From the cell containing the given text, extract its center point as (x, y) coordinate. 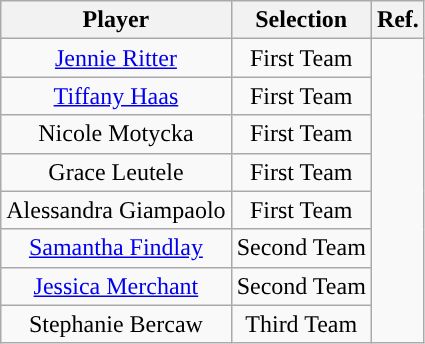
Samantha Findlay (116, 248)
Alessandra Giampaolo (116, 210)
Nicole Motycka (116, 134)
Jennie Ritter (116, 58)
Third Team (301, 324)
Tiffany Haas (116, 96)
Ref. (398, 20)
Grace Leutele (116, 172)
Jessica Merchant (116, 286)
Player (116, 20)
Selection (301, 20)
Stephanie Bercaw (116, 324)
